Provide the (x, y) coordinate of the cell's center where the given text is located.  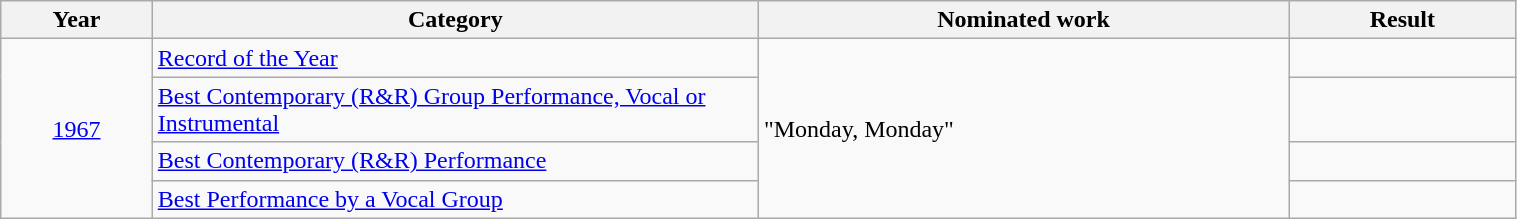
Best Contemporary (R&R) Performance (455, 161)
Best Performance by a Vocal Group (455, 199)
"Monday, Monday" (1023, 128)
Result (1402, 20)
Nominated work (1023, 20)
Year (77, 20)
Category (455, 20)
1967 (77, 128)
Record of the Year (455, 58)
Best Contemporary (R&R) Group Performance, Vocal or Instrumental (455, 110)
